Pinpoint the cell where the given text exists, returning its (x, y) midpoint coordinate. 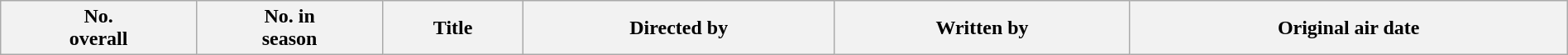
No.overall (99, 28)
Written by (982, 28)
No. inseason (289, 28)
Original air date (1348, 28)
Directed by (678, 28)
Title (453, 28)
